Output the (x, y) coordinate of the center of the cell containing the given text.  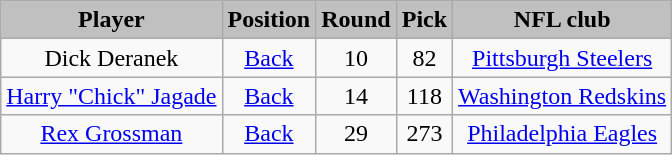
Washington Redskins (562, 96)
Round (356, 20)
14 (356, 96)
Dick Deranek (112, 58)
273 (424, 134)
10 (356, 58)
NFL club (562, 20)
Philadelphia Eagles (562, 134)
Player (112, 20)
Harry "Chick" Jagade (112, 96)
Pittsburgh Steelers (562, 58)
29 (356, 134)
118 (424, 96)
Position (269, 20)
Pick (424, 20)
Rex Grossman (112, 134)
82 (424, 58)
